Find where the given text appears and provide that cell's center as (X, Y) coordinate. 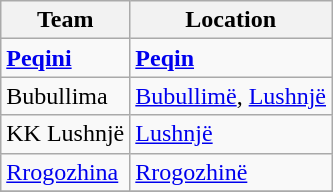
Bubullimë, Lushnjë (231, 96)
Team (66, 20)
Location (231, 20)
Peqini (66, 58)
Rrogozhina (66, 172)
KK Lushnjë (66, 134)
Lushnjë (231, 134)
Rrogozhinë (231, 172)
Bubullima (66, 96)
Peqin (231, 58)
